Search for the cell housing the specified text and yield its [x, y] center coordinate. 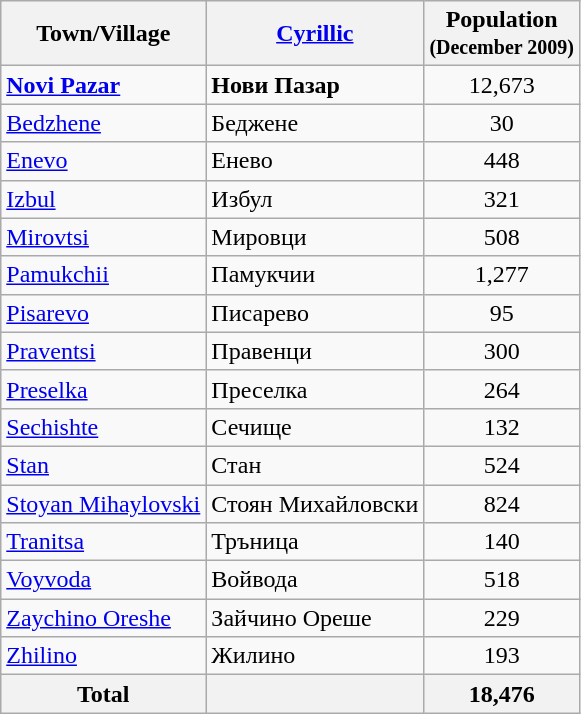
Total [104, 694]
Population(December 2009) [502, 34]
Tranitsa [104, 542]
Cyrillic [315, 34]
Izbul [104, 199]
Pisarevo [104, 313]
524 [502, 465]
Voyvoda [104, 580]
193 [502, 656]
30 [502, 123]
Mirovtsi [104, 237]
Сечище [315, 427]
Преселка [315, 389]
264 [502, 389]
508 [502, 237]
Sechishte [104, 427]
448 [502, 161]
12,673 [502, 85]
Стоян Михайловски [315, 503]
Pamukchii [104, 275]
Жилино [315, 656]
229 [502, 618]
Мировци [315, 237]
Novi Pazar [104, 85]
Zaychino Oreshe [104, 618]
132 [502, 427]
Памукчии [315, 275]
Preselka [104, 389]
Писарево [315, 313]
Избул [315, 199]
321 [502, 199]
Правенци [315, 351]
Stan [104, 465]
140 [502, 542]
18,476 [502, 694]
Зайчино Ореше [315, 618]
Беджене [315, 123]
Bedzhene [104, 123]
1,277 [502, 275]
Стан [315, 465]
Нови Пазар [315, 85]
Stoyan Mihaylovski [104, 503]
Енево [315, 161]
Войвода [315, 580]
518 [502, 580]
Zhilino [104, 656]
Тръница [315, 542]
Praventsi [104, 351]
Town/Village [104, 34]
95 [502, 313]
300 [502, 351]
Enevo [104, 161]
824 [502, 503]
